Identify which cell holds the provided text, then report its [x, y] central coordinate. 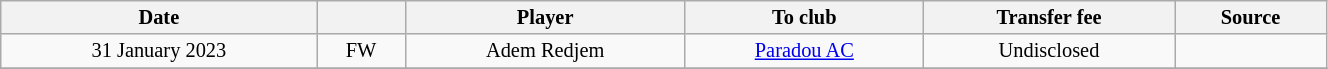
Paradou AC [804, 51]
To club [804, 17]
Player [545, 17]
Transfer fee [1048, 17]
Undisclosed [1048, 51]
Source [1251, 17]
Date [159, 17]
31 January 2023 [159, 51]
Adem Redjem [545, 51]
FW [361, 51]
